Determine the [x, y] coordinate at the center of the cell enclosing the given text.  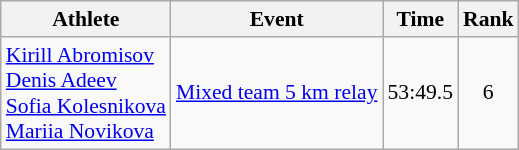
Athlete [86, 19]
Time [420, 19]
53:49.5 [420, 93]
Event [277, 19]
Mixed team 5 km relay [277, 93]
6 [488, 93]
Kirill AbromisovDenis AdeevSofia KolesnikovaMariia Novikova [86, 93]
Rank [488, 19]
